Determine the [x, y] coordinate at the center of the cell enclosing the given text.  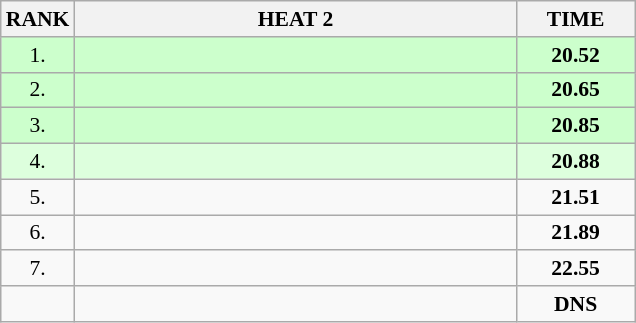
3. [38, 126]
22.55 [576, 269]
5. [38, 197]
7. [38, 269]
TIME [576, 19]
2. [38, 90]
4. [38, 162]
20.52 [576, 55]
21.89 [576, 233]
6. [38, 233]
HEAT 2 [295, 19]
RANK [38, 19]
1. [38, 55]
20.65 [576, 90]
DNS [576, 304]
20.88 [576, 162]
21.51 [576, 197]
20.85 [576, 126]
